For the text-containing cell, return its midpoint in [x, y] coordinate format. 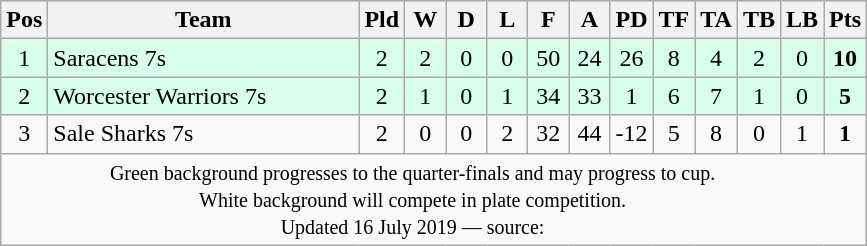
Saracens 7s [204, 58]
Worcester Warriors 7s [204, 96]
L [508, 20]
-12 [632, 134]
LB [802, 20]
3 [24, 134]
Pts [846, 20]
50 [548, 58]
Team [204, 20]
TF [674, 20]
F [548, 20]
Pos [24, 20]
24 [590, 58]
PD [632, 20]
26 [632, 58]
32 [548, 134]
Pld [382, 20]
33 [590, 96]
Sale Sharks 7s [204, 134]
10 [846, 58]
4 [716, 58]
7 [716, 96]
A [590, 20]
D [466, 20]
6 [674, 96]
44 [590, 134]
34 [548, 96]
W [426, 20]
TA [716, 20]
TB [758, 20]
